Return [x, y] of the center of cell containing provided text 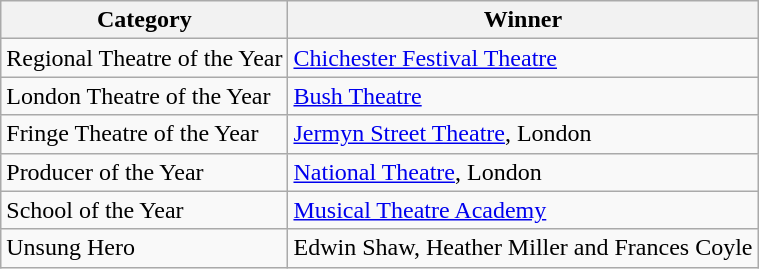
Musical Theatre Academy [523, 210]
Regional Theatre of the Year [144, 58]
Chichester Festival Theatre [523, 58]
Fringe Theatre of the Year [144, 134]
Unsung Hero [144, 248]
Bush Theatre [523, 96]
Edwin Shaw, Heather Miller and Frances Coyle [523, 248]
Jermyn Street Theatre, London [523, 134]
London Theatre of the Year [144, 96]
Category [144, 20]
Producer of the Year [144, 172]
School of the Year [144, 210]
Winner [523, 20]
National Theatre, London [523, 172]
